Scan for the cell matching the given text and deliver its [X, Y] coordinate at center. 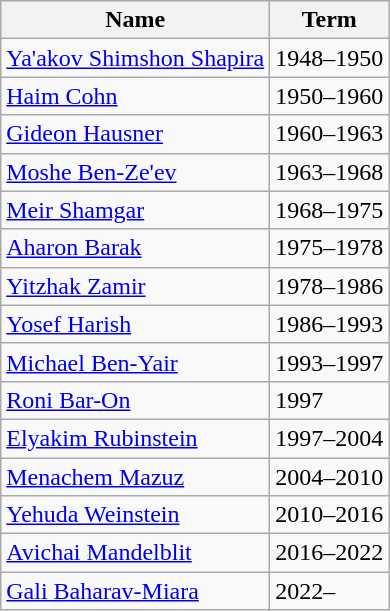
Avichai Mandelblit [136, 553]
Name [136, 20]
Aharon Barak [136, 248]
2004–2010 [330, 477]
Meir Shamgar [136, 210]
Yitzhak Zamir [136, 286]
1963–1968 [330, 172]
1997–2004 [330, 438]
Gideon Hausner [136, 134]
Yehuda Weinstein [136, 515]
Elyakim Rubinstein [136, 438]
Yosef Harish [136, 324]
1997 [330, 400]
2022– [330, 591]
Term [330, 20]
1986–1993 [330, 324]
1960–1963 [330, 134]
Moshe Ben-Ze'ev [136, 172]
2016–2022 [330, 553]
1975–1978 [330, 248]
1948–1950 [330, 58]
1978–1986 [330, 286]
1993–1997 [330, 362]
Gali Baharav-Miara [136, 591]
Menachem Mazuz [136, 477]
2010–2016 [330, 515]
1950–1960 [330, 96]
Michael Ben-Yair [136, 362]
Haim Cohn [136, 96]
1968–1975 [330, 210]
Roni Bar-On [136, 400]
Ya'akov Shimshon Shapira [136, 58]
